Return (X, Y) of the center of cell containing provided text 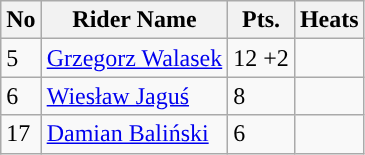
Damian Baliński (134, 134)
8 (262, 96)
Heats (329, 20)
5 (21, 58)
No (21, 20)
17 (21, 134)
Pts. (262, 20)
Grzegorz Walasek (134, 58)
Rider Name (134, 20)
12 +2 (262, 58)
Wiesław Jaguś (134, 96)
